Detect which cell encompasses the target text, then output its (x, y) center coordinate. 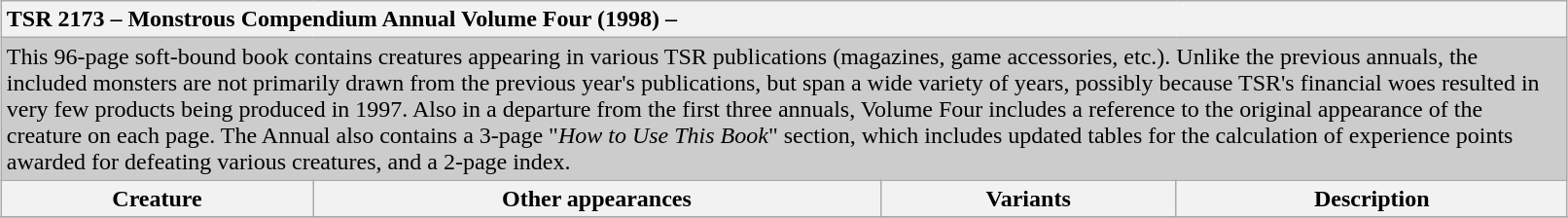
TSR 2173 – Monstrous Compendium Annual Volume Four (1998) – (784, 19)
Variants (1028, 199)
Creature (158, 199)
Description (1372, 199)
Other appearances (597, 199)
